Determine the [X, Y] coordinate at the center of the cell enclosing the given text.  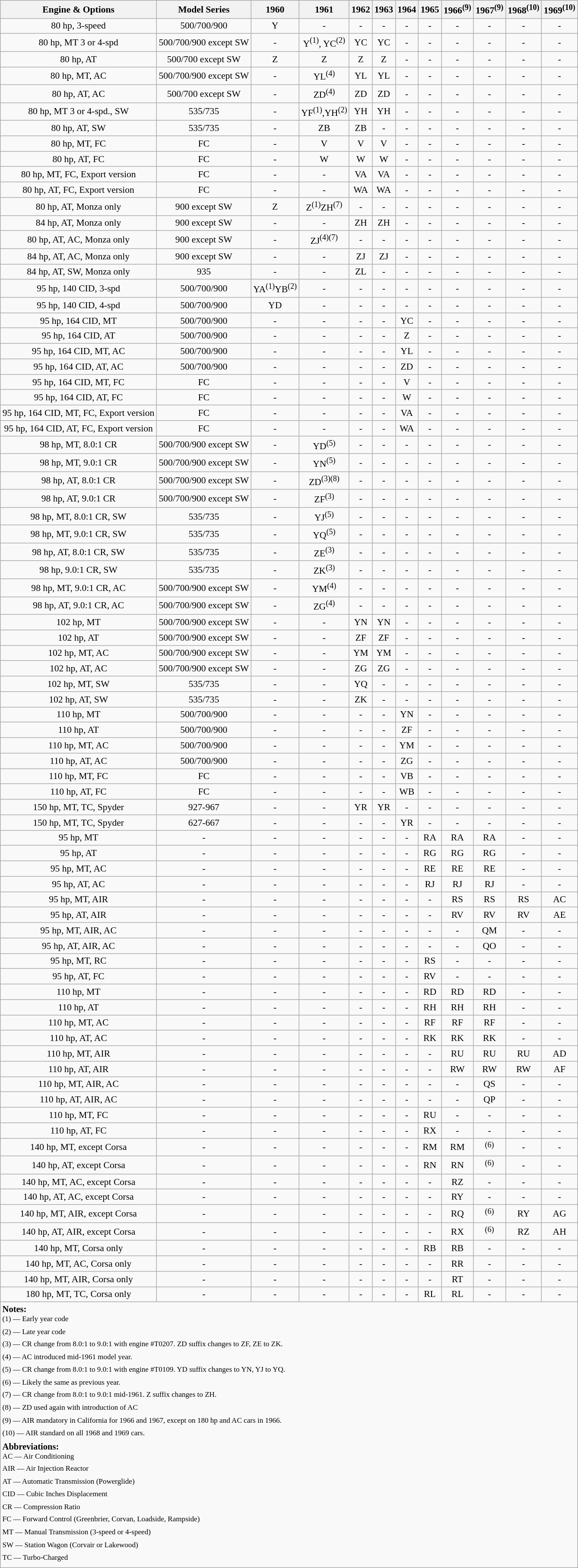
102 hp, AT [79, 638]
95 hp, MT [79, 838]
98 hp, MT, 8.0:1 CR [79, 445]
627-667 [204, 823]
1966(9) [457, 10]
Z(1)ZH(7) [324, 207]
110 hp, AT, AIR, AC [79, 1100]
Y(1), YC(2) [324, 42]
1969(10) [560, 10]
RQ [457, 1214]
95 hp, AT, AC [79, 884]
102 hp, AT, AC [79, 669]
YN(5) [324, 463]
1968(10) [524, 10]
80 hp, AT, Monza only [79, 207]
1963 [384, 10]
102 hp, AT, SW [79, 699]
80 hp, 3-speed [79, 26]
140 hp, AT, AC, except Corsa [79, 1197]
YD(5) [324, 445]
95 hp, MT, RC [79, 961]
84 hp, AT, Monza only [79, 223]
95 hp, 164 CID, AT [79, 336]
140 hp, MT, AC, Corsa only [79, 1264]
95 hp, AT, AIR, AC [79, 946]
QO [489, 946]
AH [560, 1231]
AE [560, 915]
98 hp, MT, 9.0:1 CR, AC [79, 588]
ZD(4) [324, 93]
98 hp, AT, 9.0:1 CR [79, 499]
WB [407, 792]
80 hp, AT, SW [79, 128]
110 hp, MT, AIR, AC [79, 1085]
84 hp, AT, SW, Monza only [79, 272]
ZK(3) [324, 570]
95 hp, 140 CID, 3-spd [79, 289]
1967(9) [489, 10]
YJ(5) [324, 516]
80 hp, MT, FC, Export version [79, 175]
180 hp, MT, TC, Corsa only [79, 1294]
140 hp, MT, except Corsa [79, 1147]
98 hp, MT, 9.0:1 CR, SW [79, 534]
ZK [360, 699]
98 hp, MT, 8.0:1 CR, SW [79, 516]
98 hp, AT, 8.0:1 CR, SW [79, 552]
95 hp, 164 CID, MT, FC [79, 382]
95 hp, MT, AIR, AC [79, 930]
140 hp, MT, Corsa only [79, 1249]
Engine & Options [79, 10]
95 hp, 164 CID, AT, FC [79, 398]
935 [204, 272]
95 hp, 164 CID, AT, AC [79, 367]
95 hp, AT [79, 853]
95 hp, 164 CID, MT [79, 321]
102 hp, MT, SW [79, 684]
95 hp, AT, AIR [79, 915]
110 hp, MT, AIR [79, 1054]
1965 [429, 10]
140 hp, MT, AC, except Corsa [79, 1182]
Y [275, 26]
1961 [324, 10]
110 hp, AT, AIR [79, 1069]
ZD(3)(8) [324, 481]
80 hp, AT, FC, Export version [79, 190]
AC [560, 900]
102 hp, MT, AC [79, 653]
RT [457, 1279]
80 hp, AT, AC, Monza only [79, 240]
140 hp, MT, AIR, except Corsa [79, 1214]
95 hp, 140 CID, 4-spd [79, 305]
QS [489, 1085]
95 hp, MT, AC [79, 869]
80 hp, MT 3 or 4-spd [79, 42]
95 hp, 164 CID, AT, FC, Export version [79, 428]
140 hp, MT, AIR, Corsa only [79, 1279]
ZE(3) [324, 552]
ZG(4) [324, 605]
80 hp, MT 3 or 4-spd., SW [79, 112]
140 hp, AT, except Corsa [79, 1165]
VB [407, 776]
YQ(5) [324, 534]
95 hp, 164 CID, MT, AC [79, 351]
QP [489, 1100]
ZJ(4)(7) [324, 240]
ZL [360, 272]
YM(4) [324, 588]
YQ [360, 684]
80 hp, MT, FC [79, 144]
95 hp, MT, AIR [79, 900]
80 hp, AT [79, 59]
1962 [360, 10]
YA(1)YB(2) [275, 289]
140 hp, AT, AIR, except Corsa [79, 1231]
98 hp, MT, 9.0:1 CR [79, 463]
98 hp, AT, 9.0:1 CR, AC [79, 605]
84 hp, AT, AC, Monza only [79, 256]
80 hp, AT, AC [79, 93]
102 hp, MT [79, 623]
95 hp, 164 CID, MT, FC, Export version [79, 413]
1960 [275, 10]
927-967 [204, 807]
ZF(3) [324, 499]
98 hp, AT, 8.0:1 CR [79, 481]
80 hp, MT, AC [79, 76]
AG [560, 1214]
RR [457, 1264]
YD [275, 305]
1964 [407, 10]
Model Series [204, 10]
AF [560, 1069]
QM [489, 930]
98 hp, 9.0:1 CR, SW [79, 570]
YF(1),YH(2) [324, 112]
AD [560, 1054]
YL(4) [324, 76]
80 hp, AT, FC [79, 159]
95 hp, AT, FC [79, 977]
